Pinpoint the cell where the given text exists, returning its [X, Y] midpoint coordinate. 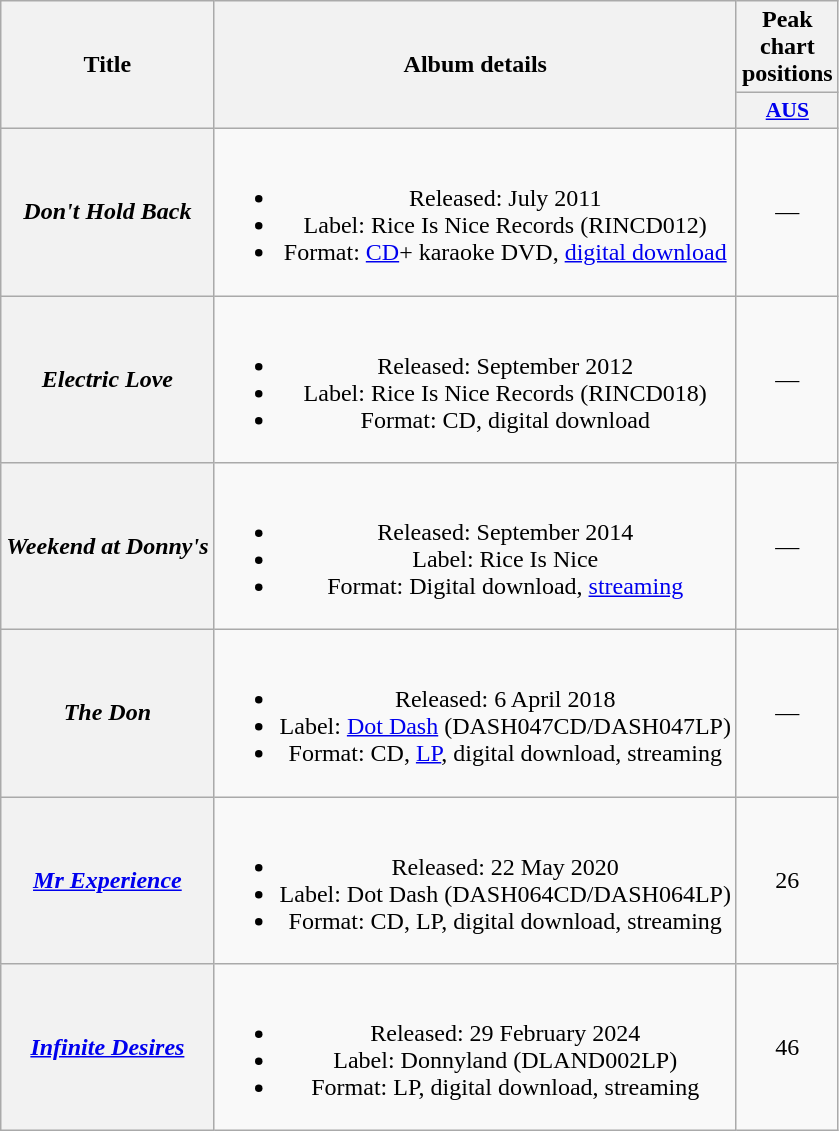
Infinite Desires [108, 1048]
Peak chart positions [787, 47]
Electric Love [108, 380]
Released: July 2011Label: Rice Is Nice Records (RINCD012)Format: CD+ karaoke DVD, digital download [475, 212]
26 [787, 880]
The Don [108, 714]
Weekend at Donny's [108, 546]
46 [787, 1048]
Don't Hold Back [108, 212]
Released: 6 April 2018Label: Dot Dash (DASH047CD/DASH047LP)Format: CD, LP, digital download, streaming [475, 714]
Released: 29 February 2024Label: Donnyland (DLAND002LP)Format: LP, digital download, streaming [475, 1048]
Released: September 2014Label: Rice Is NiceFormat: Digital download, streaming [475, 546]
Title [108, 65]
Released: September 2012Label: Rice Is Nice Records (RINCD018)Format: CD, digital download [475, 380]
AUS [787, 111]
Album details [475, 65]
Released: 22 May 2020Label: Dot Dash (DASH064CD/DASH064LP)Format: CD, LP, digital download, streaming [475, 880]
Mr Experience [108, 880]
